Locate the cell with the specified text and output its (X, Y) center coordinate. 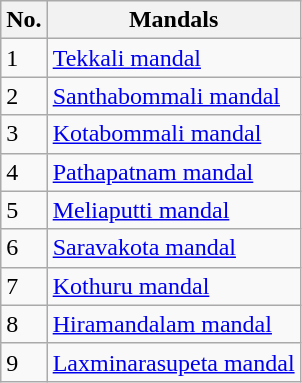
Mandals (174, 20)
Meliaputti mandal (174, 210)
8 (24, 324)
1 (24, 58)
Kotabommali mandal (174, 134)
Tekkali mandal (174, 58)
7 (24, 286)
Pathapatnam mandal (174, 172)
No. (24, 20)
Laxminarasupeta mandal (174, 362)
Hiramandalam mandal (174, 324)
2 (24, 96)
Saravakota mandal (174, 248)
Kothuru mandal (174, 286)
3 (24, 134)
4 (24, 172)
Santhabommali mandal (174, 96)
9 (24, 362)
6 (24, 248)
5 (24, 210)
